For the text-containing cell, return its midpoint in [X, Y] coordinate format. 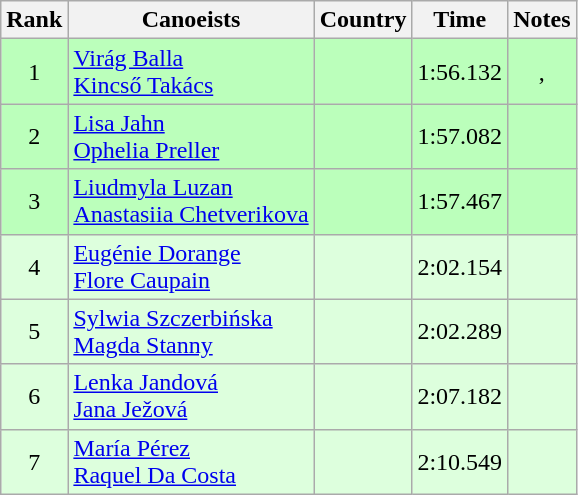
1:57.082 [460, 136]
Time [460, 20]
Country [363, 20]
4 [34, 266]
Liudmyla LuzanAnastasiia Chetverikova [191, 202]
7 [34, 462]
2:02.289 [460, 332]
2:07.182 [460, 396]
Sylwia SzczerbińskaMagda Stanny [191, 332]
2 [34, 136]
3 [34, 202]
, [542, 72]
Rank [34, 20]
Lisa JahnOphelia Preller [191, 136]
2:10.549 [460, 462]
2:02.154 [460, 266]
1:56.132 [460, 72]
Canoeists [191, 20]
Eugénie DorangeFlore Caupain [191, 266]
1:57.467 [460, 202]
Lenka JandováJana Ježová [191, 396]
6 [34, 396]
Notes [542, 20]
1 [34, 72]
5 [34, 332]
María PérezRaquel Da Costa [191, 462]
Virág BallaKincső Takács [191, 72]
